Provide the [X, Y] coordinate of the cell's center where the given text is located.  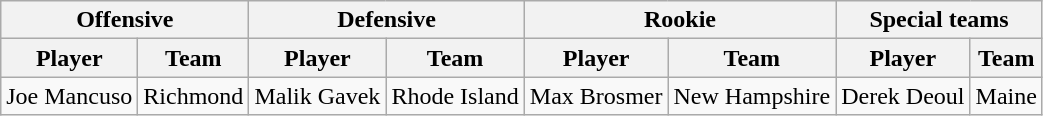
Rhode Island [455, 96]
Offensive [125, 20]
Maine [1006, 96]
New Hampshire [752, 96]
Derek Deoul [903, 96]
Defensive [386, 20]
Joe Mancuso [70, 96]
Rookie [680, 20]
Special teams [940, 20]
Malik Gavek [318, 96]
Richmond [194, 96]
Max Brosmer [596, 96]
